Extract the (X, Y) coordinate from the center of the cell holding the provided text.  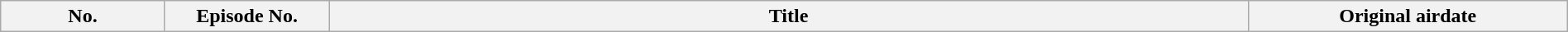
No. (83, 16)
Original airdate (1408, 16)
Episode No. (246, 16)
Title (789, 16)
